Determine the [x, y] coordinate at the center of the cell enclosing the given text.  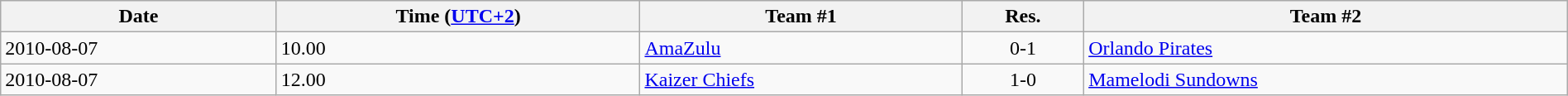
AmaZulu [801, 48]
Team #1 [801, 17]
Date [139, 17]
1-0 [1022, 79]
0-1 [1022, 48]
12.00 [458, 79]
Team #2 [1327, 17]
Res. [1022, 17]
Mamelodi Sundowns [1327, 79]
10.00 [458, 48]
Kaizer Chiefs [801, 79]
Orlando Pirates [1327, 48]
Time (UTC+2) [458, 17]
